Identify which cell holds the provided text, then report its (x, y) central coordinate. 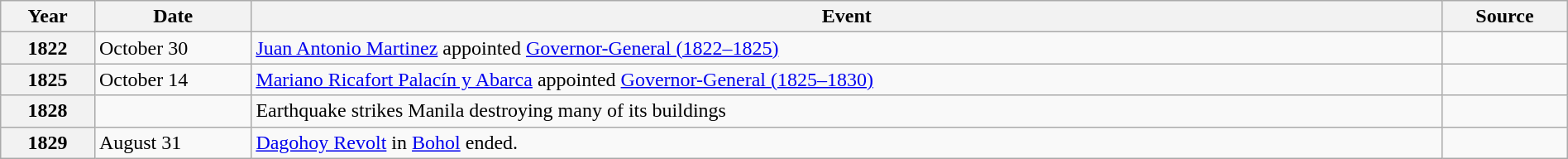
Year (48, 17)
Source (1505, 17)
Date (172, 17)
October 14 (172, 79)
1829 (48, 142)
August 31 (172, 142)
October 30 (172, 48)
1822 (48, 48)
1828 (48, 111)
Earthquake strikes Manila destroying many of its buildings (847, 111)
Event (847, 17)
Dagohoy Revolt in Bohol ended. (847, 142)
Mariano Ricafort Palacín y Abarca appointed Governor-General (1825–1830) (847, 79)
Juan Antonio Martinez appointed Governor-General (1822–1825) (847, 48)
1825 (48, 79)
